Return the [x, y] coordinate for the center point of the cell that contains the specified text.  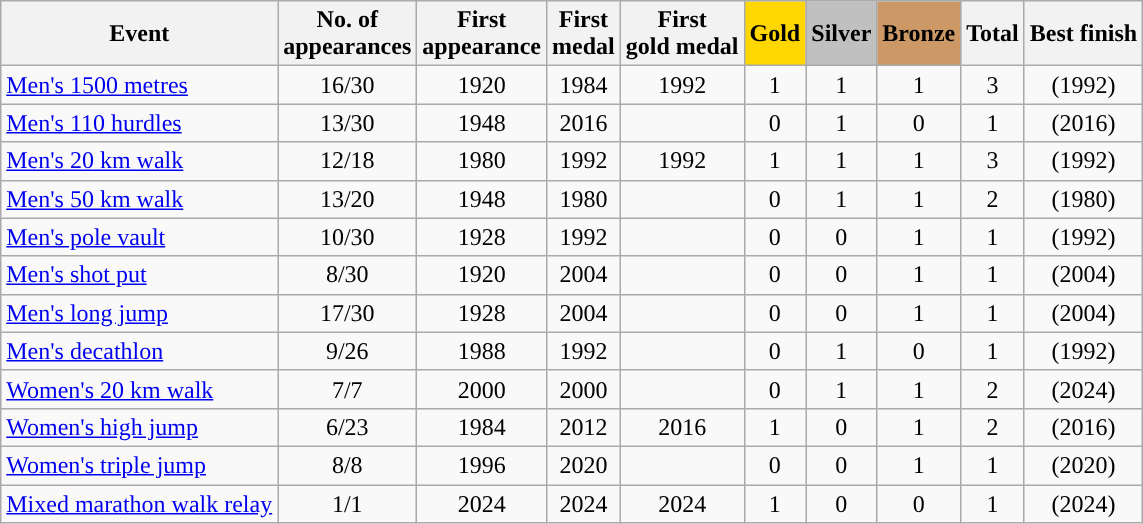
Men's 50 km walk [140, 199]
Bronze [919, 34]
Men's 1500 metres [140, 85]
13/20 [348, 199]
Women's high jump [140, 427]
Best finish [1083, 34]
12/18 [348, 161]
Firstmedal [584, 34]
Firstappearance [482, 34]
No. ofappearances [348, 34]
Event [140, 34]
2020 [584, 465]
1/1 [348, 503]
6/23 [348, 427]
Men's 110 hurdles [140, 123]
Mixed marathon walk relay [140, 503]
17/30 [348, 313]
1988 [482, 351]
Men's pole vault [140, 237]
8/8 [348, 465]
7/7 [348, 389]
Firstgold medal [682, 34]
Men's shot put [140, 275]
16/30 [348, 85]
Men's long jump [140, 313]
1996 [482, 465]
10/30 [348, 237]
13/30 [348, 123]
Women's 20 km walk [140, 389]
9/26 [348, 351]
8/30 [348, 275]
Total [993, 34]
Gold [775, 34]
(2020) [1083, 465]
Men's 20 km walk [140, 161]
Men's decathlon [140, 351]
Silver [842, 34]
(1980) [1083, 199]
2012 [584, 427]
Women's triple jump [140, 465]
